Capture the cell that displays the provided text and extract its (x, y) central coordinate. 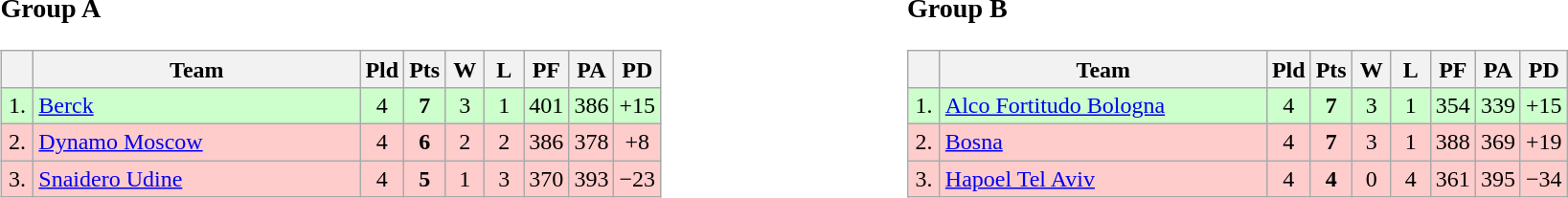
Dynamo Moscow (197, 143)
−23 (638, 179)
378 (592, 143)
6 (425, 143)
339 (1498, 105)
Bosna (1103, 143)
361 (1452, 179)
5 (425, 179)
Berck (197, 105)
393 (592, 179)
401 (546, 105)
+8 (638, 143)
370 (546, 179)
−34 (1544, 179)
Hapoel Tel Aviv (1103, 179)
354 (1452, 105)
388 (1452, 143)
369 (1498, 143)
395 (1498, 179)
Snaidero Udine (197, 179)
0 (1372, 179)
+19 (1544, 143)
Alco Fortitudo Bologna (1103, 105)
